Provide the (x, y) coordinate of the cell's center where the given text is located.  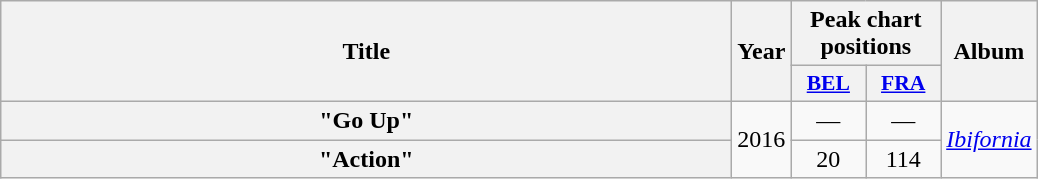
Year (762, 52)
Peak chart positions (866, 34)
"Action" (366, 159)
2016 (762, 139)
FRA (904, 84)
20 (828, 159)
"Go Up" (366, 120)
Album (989, 52)
114 (904, 159)
BEL (828, 84)
Title (366, 52)
Ibifornia (989, 139)
